Determine the [x, y] coordinate at the center of the cell enclosing the given text.  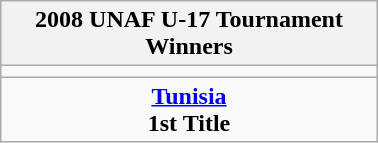
2008 UNAF U-17 Tournament Winners [189, 34]
Tunisia1st Title [189, 110]
